Locate the cell with the specified text and output its (x, y) center coordinate. 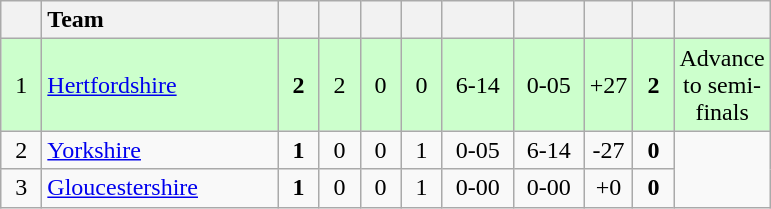
-27 (608, 150)
3 (22, 188)
Advance to semi-finals (722, 85)
+27 (608, 85)
Hertfordshire (160, 85)
+0 (608, 188)
Yorkshire (160, 150)
Gloucestershire (160, 188)
Team (160, 20)
